Return the (X, Y) coordinate for the center point of the cell that contains the specified text.  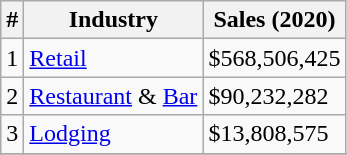
Restaurant & Bar (114, 96)
$568,506,425 (274, 58)
$90,232,282 (274, 96)
2 (12, 96)
Retail (114, 58)
$13,808,575 (274, 134)
Industry (114, 20)
1 (12, 58)
3 (12, 134)
Sales (2020) (274, 20)
Lodging (114, 134)
# (12, 20)
